Locate the cell with the specified text and output its [x, y] center coordinate. 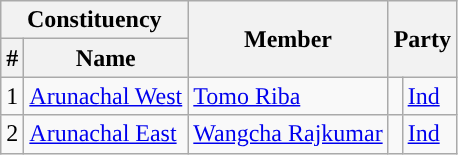
1 [12, 96]
Arunachal West [106, 96]
Party [422, 39]
Wangcha Rajkumar [288, 134]
Member [288, 39]
Constituency [94, 20]
Arunachal East [106, 134]
2 [12, 134]
Name [106, 58]
# [12, 58]
Tomo Riba [288, 96]
